Pinpoint the cell where the given text exists, returning its [X, Y] midpoint coordinate. 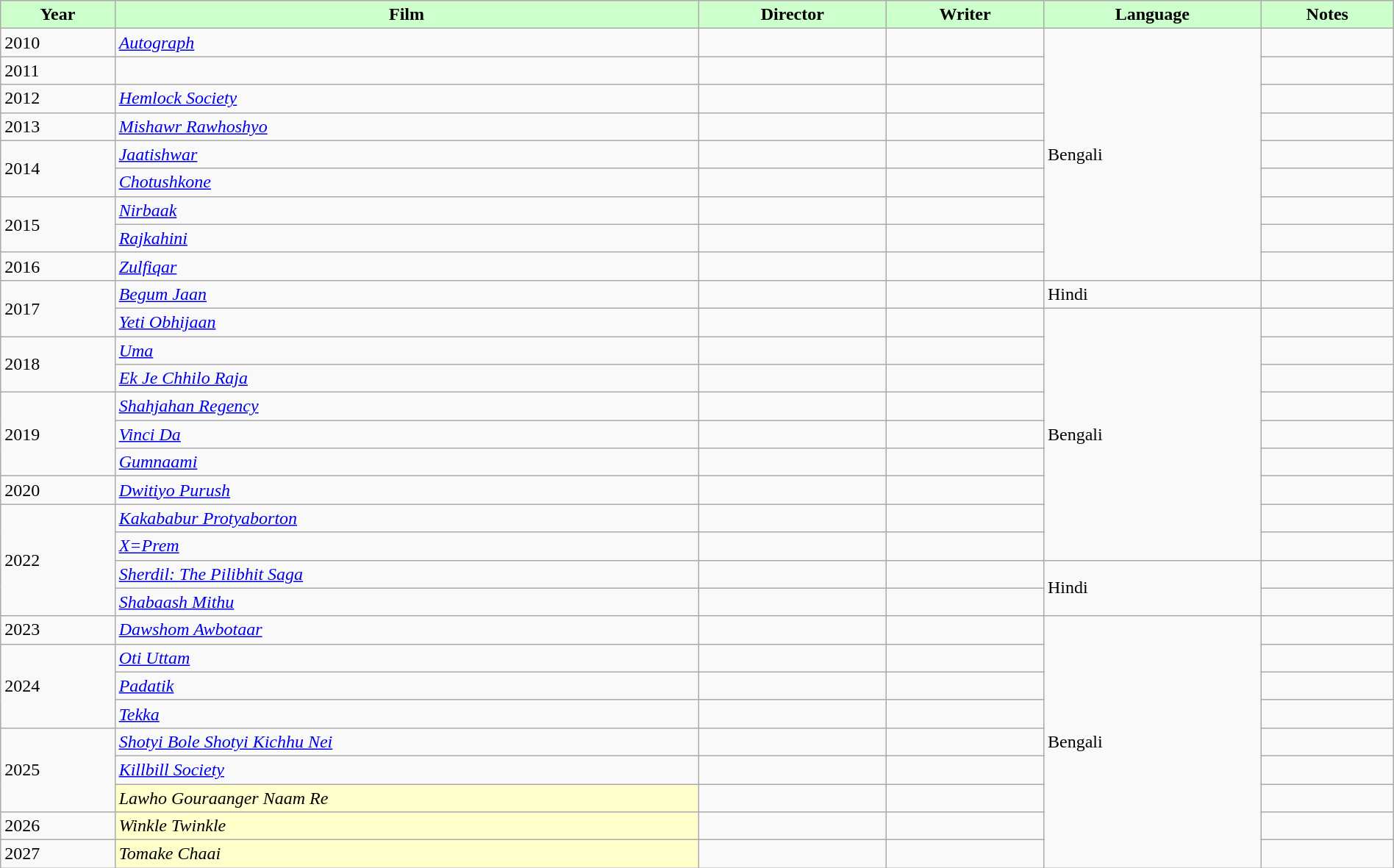
Vinci Da [407, 434]
Kakababur Protyaborton [407, 518]
2022 [57, 560]
Notes [1327, 15]
Uma [407, 351]
Winkle Twinkle [407, 826]
Lawho Gouraanger Naam Re [407, 797]
Gumnaami [407, 462]
2024 [57, 686]
Chotushkone [407, 182]
2027 [57, 854]
Jaatishwar [407, 154]
2018 [57, 365]
2023 [57, 630]
Film [407, 15]
Sherdil: The Pilibhit Saga [407, 574]
Rajkahini [407, 238]
Year [57, 15]
Hemlock Society [407, 98]
Language [1152, 15]
Mishawr Rawhoshyo [407, 126]
Autograph [407, 43]
2011 [57, 71]
Dawshom Awbotaar [407, 630]
Tekka [407, 714]
2013 [57, 126]
Nirbaak [407, 210]
2014 [57, 168]
2012 [57, 98]
2026 [57, 826]
Killbill Society [407, 770]
2017 [57, 308]
Director [793, 15]
Shotyi Bole Shotyi Kichhu Nei [407, 742]
Ek Je Chhilo Raja [407, 379]
2020 [57, 490]
Dwitiyo Purush [407, 490]
Shahjahan Regency [407, 406]
Zulfiqar [407, 266]
Begum Jaan [407, 294]
Writer [965, 15]
X=Prem [407, 546]
Oti Uttam [407, 658]
Padatik [407, 686]
2016 [57, 266]
Tomake Chaai [407, 854]
2019 [57, 434]
2010 [57, 43]
2015 [57, 224]
Shabaash Mithu [407, 602]
Yeti Obhijaan [407, 322]
2025 [57, 770]
